For the text-containing cell, return its midpoint in (x, y) coordinate format. 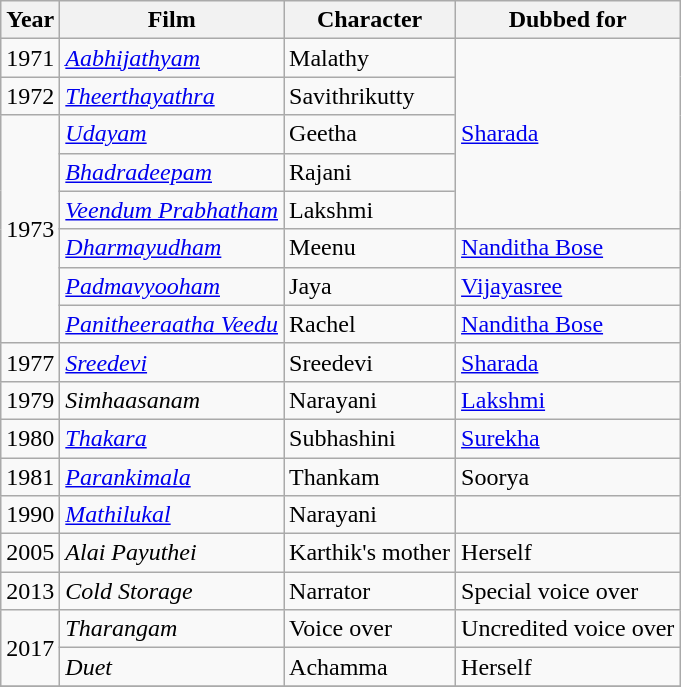
Rachel (370, 324)
Padmavyooham (172, 286)
Thakara (172, 438)
Malathy (370, 58)
Thankam (370, 477)
1979 (30, 400)
Film (172, 20)
Aabhijathyam (172, 58)
Surekha (568, 438)
Duet (172, 667)
2013 (30, 591)
Dharmayudham (172, 248)
Veendum Prabhatham (172, 210)
Character (370, 20)
2005 (30, 553)
Meenu (370, 248)
Vijayasree (568, 286)
Jaya (370, 286)
Uncredited voice over (568, 629)
Narrator (370, 591)
1972 (30, 96)
Year (30, 20)
1981 (30, 477)
1977 (30, 362)
Udayam (172, 134)
Special voice over (568, 591)
Tharangam (172, 629)
Dubbed for (568, 20)
1980 (30, 438)
Geetha (370, 134)
Panitheeraatha Veedu (172, 324)
1973 (30, 229)
Alai Payuthei (172, 553)
Simhaasanam (172, 400)
Bhadradeepam (172, 172)
1971 (30, 58)
1990 (30, 515)
Theerthayathra (172, 96)
Subhashini (370, 438)
Parankimala (172, 477)
Rajani (370, 172)
Mathilukal (172, 515)
Savithrikutty (370, 96)
2017 (30, 648)
Voice over (370, 629)
Karthik's mother (370, 553)
Cold Storage (172, 591)
Soorya (568, 477)
Achamma (370, 667)
